For the text-containing cell, return its midpoint in [X, Y] coordinate format. 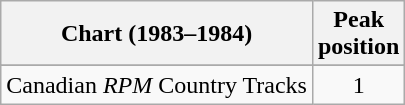
1 [358, 85]
Canadian RPM Country Tracks [157, 85]
Peakposition [358, 34]
Chart (1983–1984) [157, 34]
